For the text-containing cell, return its midpoint in [x, y] coordinate format. 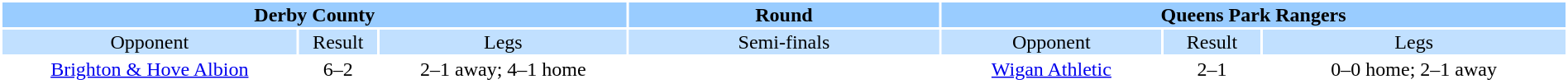
2–1 away; 4–1 home [503, 69]
Semi-finals [784, 42]
Brighton & Hove Albion [150, 69]
Derby County [314, 15]
Wigan Athletic [1051, 69]
Queens Park Rangers [1254, 15]
2–1 [1212, 69]
0–0 home; 2–1 away [1414, 69]
6–2 [338, 69]
Round [784, 15]
